Locate the cell with the specified text and output its (X, Y) center coordinate. 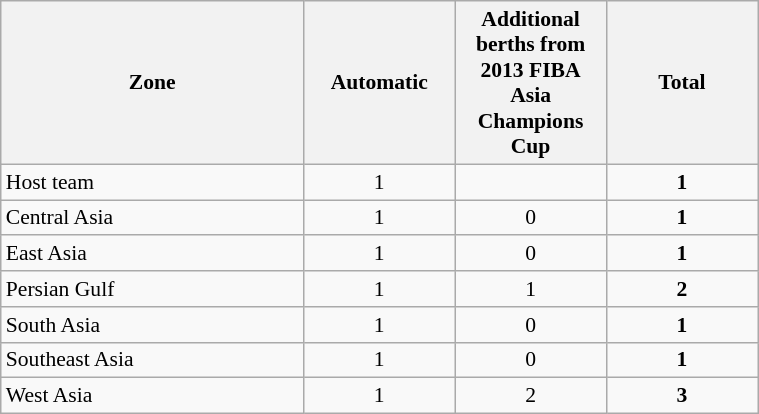
Automatic (380, 82)
Zone (152, 82)
Southeast Asia (152, 360)
3 (682, 396)
South Asia (152, 325)
West Asia (152, 396)
Additional berths from 2013 FIBA Asia Champions Cup (530, 82)
Total (682, 82)
Central Asia (152, 218)
Host team (152, 182)
East Asia (152, 254)
Persian Gulf (152, 289)
